Return the [x, y] coordinate for the center point of the cell that contains the specified text.  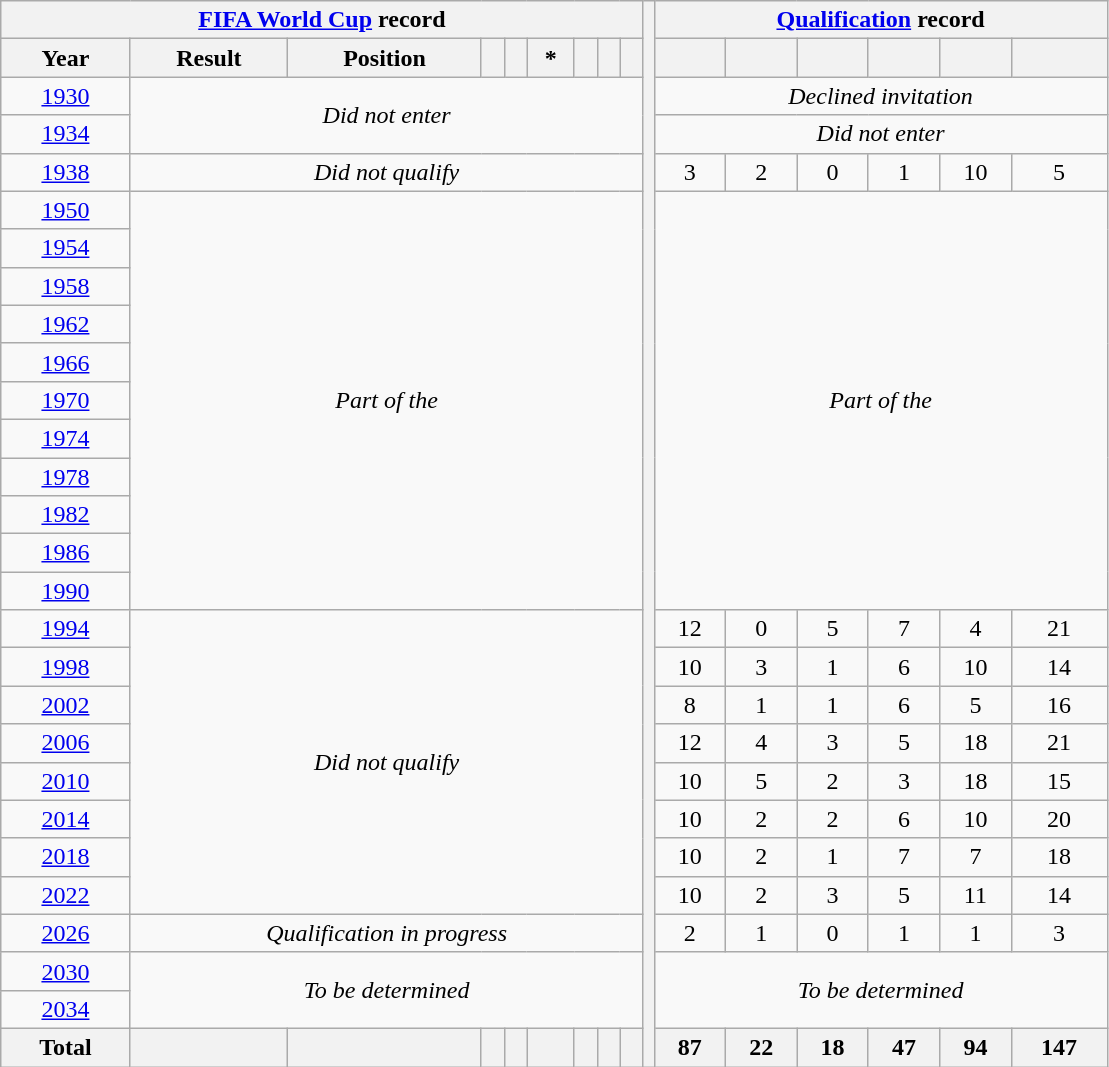
1962 [66, 324]
1990 [66, 591]
Qualification in progress [386, 933]
1982 [66, 515]
Result [209, 58]
47 [904, 1047]
2034 [66, 1009]
1954 [66, 248]
2006 [66, 743]
2022 [66, 895]
1974 [66, 438]
Total [66, 1047]
* [551, 58]
2010 [66, 781]
1978 [66, 477]
87 [690, 1047]
1950 [66, 210]
Position [385, 58]
1958 [66, 286]
2030 [66, 971]
1930 [66, 96]
20 [1059, 819]
2018 [66, 857]
11 [976, 895]
1934 [66, 134]
15 [1059, 781]
1966 [66, 362]
1998 [66, 667]
8 [690, 705]
2002 [66, 705]
Declined invitation [880, 96]
16 [1059, 705]
FIFA World Cup record [322, 20]
Year [66, 58]
1938 [66, 172]
1970 [66, 400]
22 [762, 1047]
147 [1059, 1047]
2014 [66, 819]
1986 [66, 553]
Qualification record [880, 20]
94 [976, 1047]
2026 [66, 933]
1994 [66, 629]
